Scan for the cell matching the given text and deliver its [X, Y] coordinate at center. 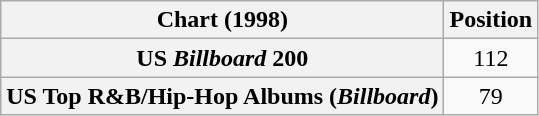
79 [491, 96]
Chart (1998) [222, 20]
Position [491, 20]
US Top R&B/Hip-Hop Albums (Billboard) [222, 96]
112 [491, 58]
US Billboard 200 [222, 58]
